Provide the [x, y] coordinate of the cell's center where the given text is located.  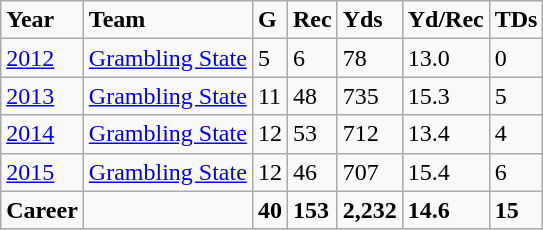
Yds [370, 20]
46 [312, 172]
2013 [42, 96]
11 [270, 96]
15.4 [446, 172]
G [270, 20]
48 [312, 96]
4 [516, 134]
53 [312, 134]
15.3 [446, 96]
Year [42, 20]
TDs [516, 20]
Rec [312, 20]
Career [42, 210]
2014 [42, 134]
78 [370, 58]
2012 [42, 58]
Yd/Rec [446, 20]
40 [270, 210]
2,232 [370, 210]
13.4 [446, 134]
13.0 [446, 58]
0 [516, 58]
2015 [42, 172]
Team [168, 20]
15 [516, 210]
712 [370, 134]
735 [370, 96]
707 [370, 172]
14.6 [446, 210]
153 [312, 210]
